Find where the given text appears and provide that cell's center as (x, y) coordinate. 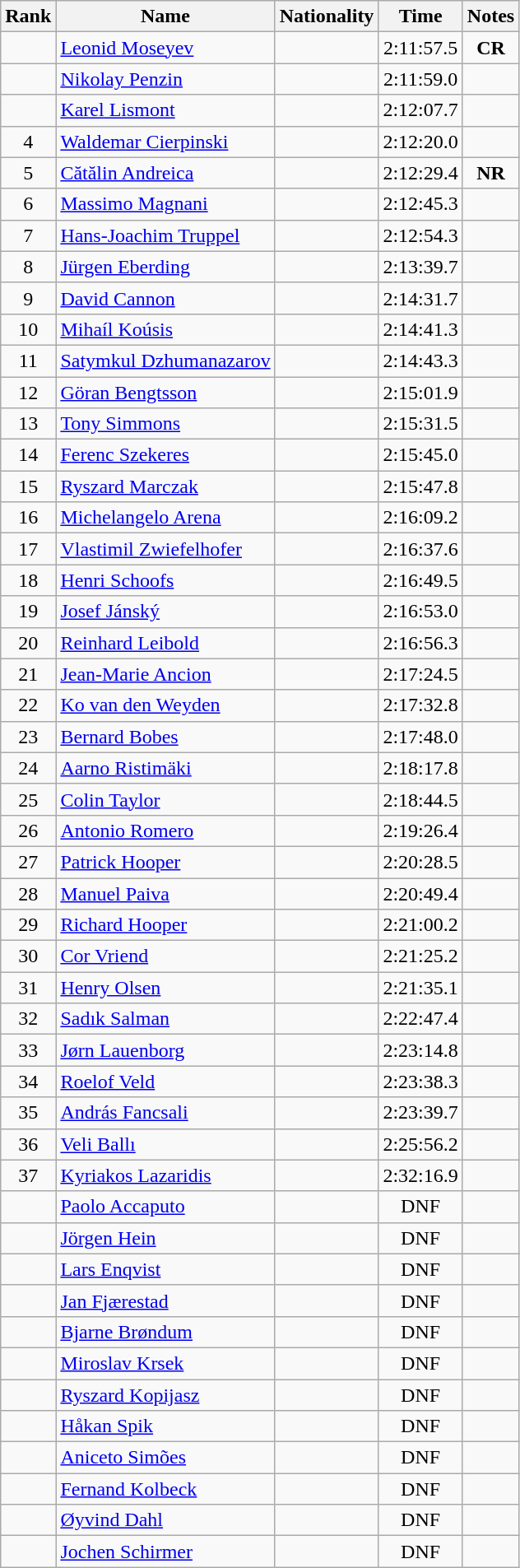
2:17:32.8 (420, 705)
22 (28, 705)
36 (28, 1144)
Jürgen Eberding (165, 267)
Richard Hooper (165, 925)
24 (28, 768)
2:23:39.7 (420, 1113)
Vlastimil Zwiefelhofer (165, 549)
Øyvind Dahl (165, 1520)
2:21:25.2 (420, 956)
4 (28, 142)
2:18:44.5 (420, 799)
David Cannon (165, 298)
Roelof Veld (165, 1082)
2:16:53.0 (420, 612)
2:16:56.3 (420, 643)
Ko van den Weyden (165, 705)
Jochen Schirmer (165, 1552)
CR (490, 48)
Cor Vriend (165, 956)
2:11:57.5 (420, 48)
András Fancsali (165, 1113)
Bernard Bobes (165, 737)
Michelangelo Arena (165, 518)
2:22:47.4 (420, 1019)
21 (28, 674)
Veli Ballı (165, 1144)
2:12:45.3 (420, 204)
30 (28, 956)
2:17:24.5 (420, 674)
2:23:38.3 (420, 1082)
14 (28, 455)
Aarno Ristimäki (165, 768)
Time (420, 16)
2:12:29.4 (420, 173)
6 (28, 204)
2:16:37.6 (420, 549)
Patrick Hooper (165, 862)
2:12:20.0 (420, 142)
Ferenc Szekeres (165, 455)
2:16:09.2 (420, 518)
8 (28, 267)
26 (28, 831)
Colin Taylor (165, 799)
23 (28, 737)
2:20:49.4 (420, 893)
Hans-Joachim Truppel (165, 235)
Josef Jánský (165, 612)
19 (28, 612)
Miroslav Krsek (165, 1363)
Nikolay Penzin (165, 79)
7 (28, 235)
Aniceto Simões (165, 1458)
27 (28, 862)
Kyriakos Lazaridis (165, 1175)
2:21:00.2 (420, 925)
Antonio Romero (165, 831)
Ryszard Kopijasz (165, 1395)
Notes (490, 16)
Göran Bengtsson (165, 393)
Håkan Spik (165, 1426)
Karel Lismont (165, 110)
37 (28, 1175)
Lars Enqvist (165, 1269)
25 (28, 799)
10 (28, 329)
2:23:14.8 (420, 1050)
18 (28, 580)
5 (28, 173)
2:16:49.5 (420, 580)
Name (165, 16)
Massimo Magnani (165, 204)
33 (28, 1050)
9 (28, 298)
Jan Fjærestad (165, 1300)
34 (28, 1082)
2:11:59.0 (420, 79)
2:13:39.7 (420, 267)
16 (28, 518)
Satymkul Dzhumanazarov (165, 361)
2:19:26.4 (420, 831)
35 (28, 1113)
Jörgen Hein (165, 1238)
2:14:31.7 (420, 298)
NR (490, 173)
28 (28, 893)
Bjarne Brøndum (165, 1332)
Henry Olsen (165, 988)
Cătălin Andreica (165, 173)
2:20:28.5 (420, 862)
Jean-Marie Ancion (165, 674)
2:14:43.3 (420, 361)
Reinhard Leibold (165, 643)
2:15:47.8 (420, 486)
2:12:54.3 (420, 235)
2:15:31.5 (420, 424)
2:32:16.9 (420, 1175)
2:15:45.0 (420, 455)
29 (28, 925)
13 (28, 424)
Paolo Accaputo (165, 1207)
2:12:07.7 (420, 110)
2:21:35.1 (420, 988)
Manuel Paiva (165, 893)
Sadık Salman (165, 1019)
32 (28, 1019)
Fernand Kolbeck (165, 1489)
17 (28, 549)
Henri Schoofs (165, 580)
Nationality (327, 16)
2:25:56.2 (420, 1144)
20 (28, 643)
31 (28, 988)
2:18:17.8 (420, 768)
12 (28, 393)
2:14:41.3 (420, 329)
Waldemar Cierpinski (165, 142)
Rank (28, 16)
11 (28, 361)
2:17:48.0 (420, 737)
Mihaíl Koúsis (165, 329)
Leonid Moseyev (165, 48)
15 (28, 486)
Tony Simmons (165, 424)
Ryszard Marczak (165, 486)
Jørn Lauenborg (165, 1050)
2:15:01.9 (420, 393)
